Extract the (x, y) coordinate from the center of the cell holding the provided text.  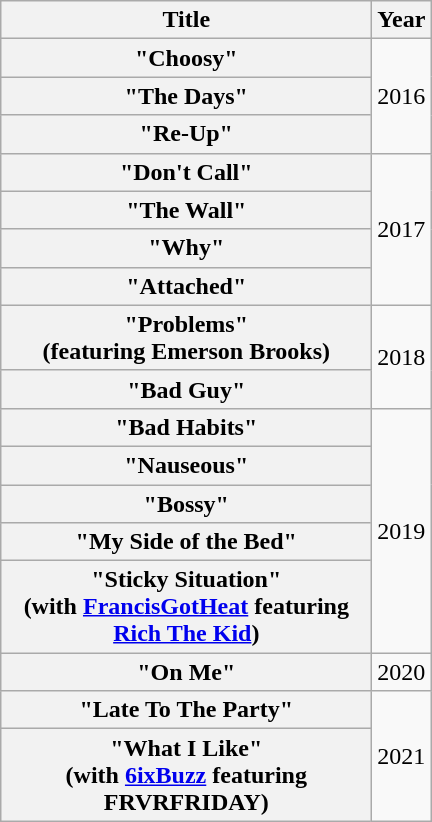
"Sticky Situation"(with FrancisGotHeat featuring Rich The Kid) (186, 607)
"Bad Habits" (186, 427)
"Choosy" (186, 58)
"On Me" (186, 672)
"Late To The Party" (186, 710)
"My Side of the Bed" (186, 542)
2020 (402, 672)
Title (186, 20)
"Bossy" (186, 503)
"Problems"(featuring Emerson Brooks) (186, 338)
2018 (402, 356)
"The Days" (186, 96)
"Bad Guy" (186, 389)
2017 (402, 229)
"Why" (186, 248)
"The Wall" (186, 210)
2019 (402, 530)
"Attached" (186, 286)
"What I Like"(with 6ixBuzz featuring FRVRFRIDAY) (186, 775)
"Nauseous" (186, 465)
"Re-Up" (186, 134)
2016 (402, 96)
"Don't Call" (186, 172)
Year (402, 20)
2021 (402, 756)
